Detect which cell encompasses the target text, then output its [x, y] center coordinate. 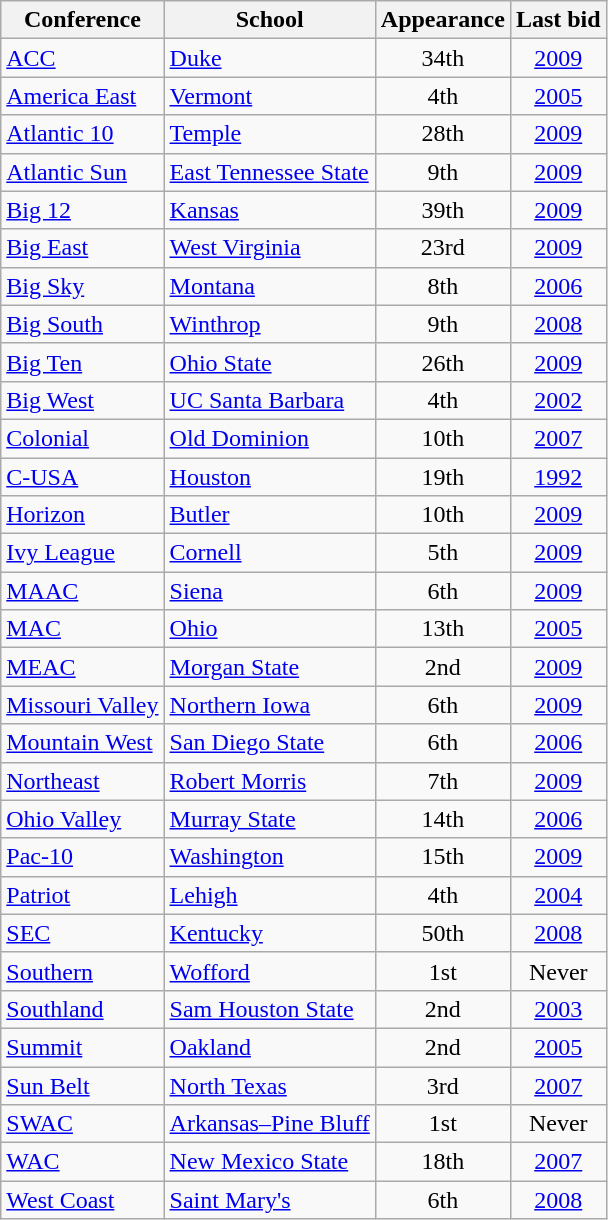
Vermont [270, 96]
Mountain West [82, 743]
Summit [82, 1047]
15th [442, 857]
Colonial [82, 438]
Lehigh [270, 895]
13th [442, 629]
Patriot [82, 895]
ACC [82, 58]
Robert Morris [270, 781]
8th [442, 286]
Wofford [270, 971]
26th [442, 362]
23rd [442, 248]
Temple [270, 134]
Big South [82, 324]
School [270, 20]
2004 [558, 895]
Old Dominion [270, 438]
C-USA [82, 477]
7th [442, 781]
Southern [82, 971]
MEAC [82, 667]
Kansas [270, 210]
New Mexico State [270, 1162]
Siena [270, 591]
Conference [82, 20]
Ohio Valley [82, 819]
Northeast [82, 781]
Oakland [270, 1047]
Murray State [270, 819]
Ivy League [82, 553]
Appearance [442, 20]
Houston [270, 477]
Big Ten [82, 362]
Saint Mary's [270, 1200]
MAC [82, 629]
39th [442, 210]
28th [442, 134]
Atlantic Sun [82, 172]
14th [442, 819]
Kentucky [270, 933]
Southland [82, 1009]
Big 12 [82, 210]
Atlantic 10 [82, 134]
America East [82, 96]
WAC [82, 1162]
50th [442, 933]
Sam Houston State [270, 1009]
Horizon [82, 515]
MAAC [82, 591]
UC Santa Barbara [270, 400]
San Diego State [270, 743]
3rd [442, 1085]
West Virginia [270, 248]
Butler [270, 515]
Ohio State [270, 362]
Washington [270, 857]
1992 [558, 477]
Morgan State [270, 667]
Ohio [270, 629]
East Tennessee State [270, 172]
North Texas [270, 1085]
19th [442, 477]
2003 [558, 1009]
Winthrop [270, 324]
SEC [82, 933]
Big Sky [82, 286]
Northern Iowa [270, 705]
18th [442, 1162]
Last bid [558, 20]
Missouri Valley [82, 705]
5th [442, 553]
Duke [270, 58]
2002 [558, 400]
Arkansas–Pine Bluff [270, 1124]
Montana [270, 286]
Pac-10 [82, 857]
34th [442, 58]
Big East [82, 248]
Sun Belt [82, 1085]
West Coast [82, 1200]
Big West [82, 400]
Cornell [270, 553]
SWAC [82, 1124]
